Find where the given text appears and provide that cell's center as (X, Y) coordinate. 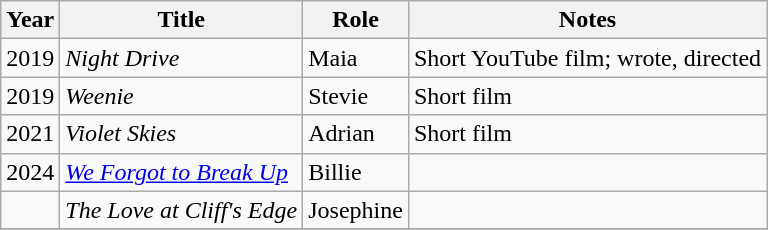
Short YouTube film; wrote, directed (587, 58)
2021 (30, 134)
Maia (356, 58)
Josephine (356, 210)
Violet Skies (182, 134)
Notes (587, 20)
Billie (356, 172)
2024 (30, 172)
We Forgot to Break Up (182, 172)
Weenie (182, 96)
Night Drive (182, 58)
Title (182, 20)
Adrian (356, 134)
Role (356, 20)
The Love at Cliff's Edge (182, 210)
Stevie (356, 96)
Year (30, 20)
